Locate the cell with the specified text and output its (X, Y) center coordinate. 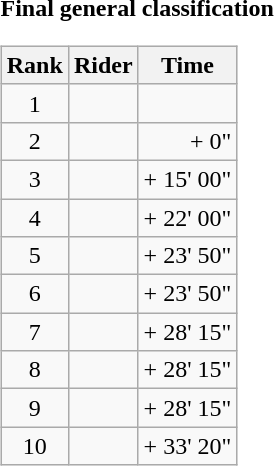
7 (34, 332)
10 (34, 446)
5 (34, 256)
+ 15' 00" (188, 179)
2 (34, 141)
Rank (34, 65)
6 (34, 294)
8 (34, 370)
Time (188, 65)
3 (34, 179)
1 (34, 103)
+ 0" (188, 141)
9 (34, 408)
+ 33' 20" (188, 446)
+ 22' 00" (188, 217)
Rider (103, 65)
4 (34, 217)
